From the cell containing the given text, extract its center point as (X, Y) coordinate. 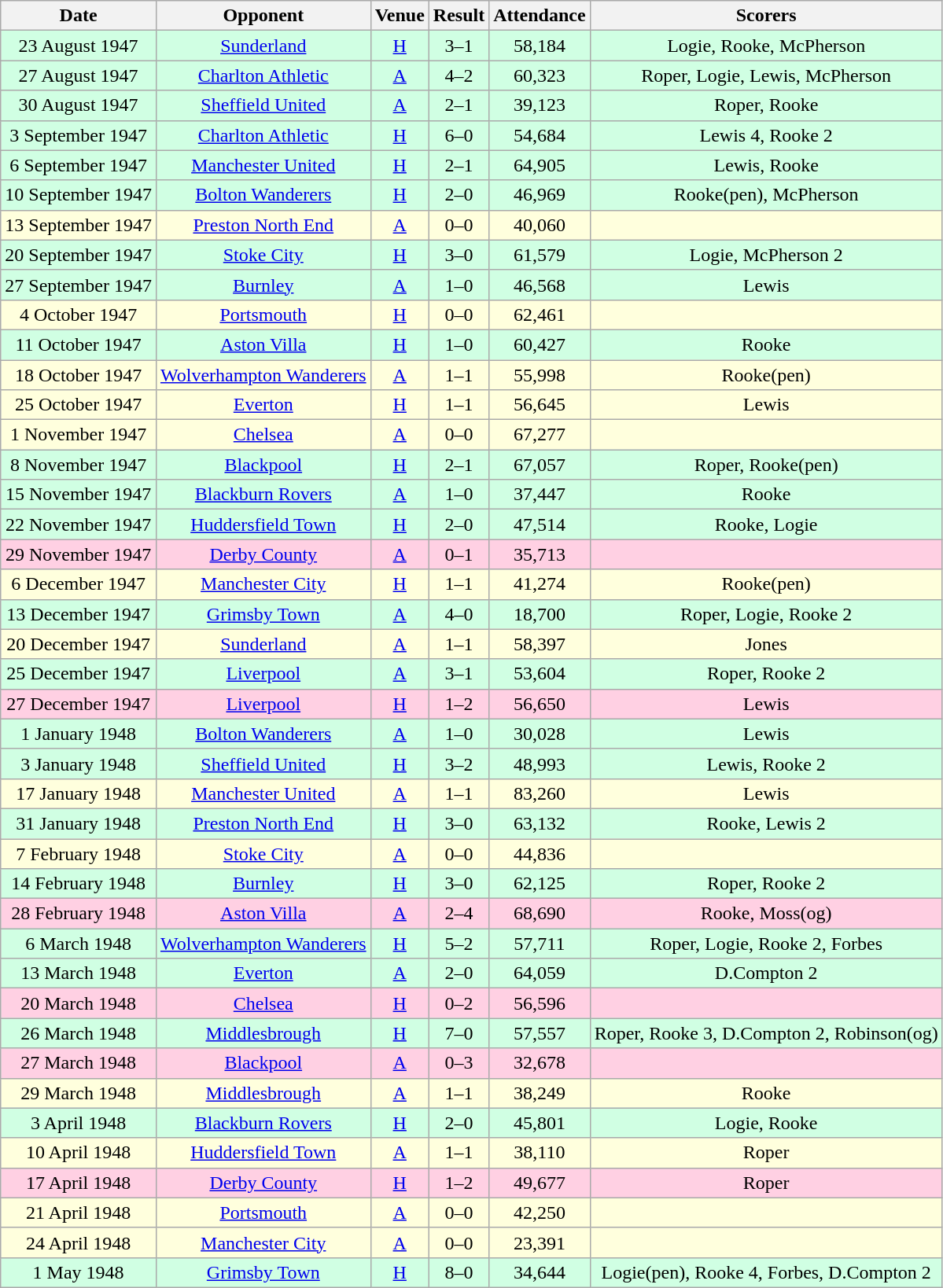
54,684 (540, 135)
Roper, Rooke 3, D.Compton 2, Robinson(og) (766, 1033)
Logie, McPherson 2 (766, 255)
Logie, Rooke (766, 1123)
6 December 1947 (79, 584)
53,604 (540, 674)
Roper, Logie, Lewis, McPherson (766, 75)
8–0 (459, 1272)
Attendance (540, 16)
22 November 1947 (79, 524)
13 March 1948 (79, 973)
37,447 (540, 495)
60,427 (540, 344)
49,677 (540, 1183)
62,125 (540, 884)
Rooke, Moss(og) (766, 914)
1 November 1947 (79, 435)
27 August 1947 (79, 75)
6 March 1948 (79, 944)
27 December 1947 (79, 704)
56,650 (540, 704)
Venue (400, 16)
29 November 1947 (79, 554)
3–2 (459, 764)
0–3 (459, 1063)
18 October 1947 (79, 375)
0–2 (459, 1003)
17 January 1948 (79, 793)
6 September 1947 (79, 165)
40,060 (540, 225)
21 April 1948 (79, 1213)
48,993 (540, 764)
4 October 1947 (79, 315)
30,028 (540, 734)
6–0 (459, 135)
14 February 1948 (79, 884)
62,461 (540, 315)
27 September 1947 (79, 285)
Jones (766, 644)
13 September 1947 (79, 225)
46,568 (540, 285)
20 September 1947 (79, 255)
3 January 1948 (79, 764)
Logie, Rooke, McPherson (766, 46)
2–4 (459, 914)
27 March 1948 (79, 1063)
Logie(pen), Rooke 4, Forbes, D.Compton 2 (766, 1272)
41,274 (540, 584)
Rooke, Lewis 2 (766, 823)
26 March 1948 (79, 1033)
3 September 1947 (79, 135)
20 December 1947 (79, 644)
55,998 (540, 375)
11 October 1947 (79, 344)
3 April 1948 (79, 1123)
Rooke(pen), McPherson (766, 195)
4–0 (459, 614)
18,700 (540, 614)
Roper, Rooke (766, 105)
13 December 1947 (79, 614)
64,905 (540, 165)
67,057 (540, 465)
15 November 1947 (79, 495)
25 December 1947 (79, 674)
Lewis, Rooke (766, 165)
44,836 (540, 853)
58,184 (540, 46)
83,260 (540, 793)
10 April 1948 (79, 1153)
23,391 (540, 1242)
8 November 1947 (79, 465)
63,132 (540, 823)
5–2 (459, 944)
34,644 (540, 1272)
0–1 (459, 554)
Scorers (766, 16)
20 March 1948 (79, 1003)
7–0 (459, 1033)
45,801 (540, 1123)
Roper, Logie, Rooke 2 (766, 614)
1 January 1948 (79, 734)
58,397 (540, 644)
35,713 (540, 554)
57,557 (540, 1033)
Result (459, 16)
Rooke, Logie (766, 524)
67,277 (540, 435)
D.Compton 2 (766, 973)
61,579 (540, 255)
56,596 (540, 1003)
31 January 1948 (79, 823)
57,711 (540, 944)
1 May 1948 (79, 1272)
64,059 (540, 973)
29 March 1948 (79, 1093)
39,123 (540, 105)
42,250 (540, 1213)
30 August 1947 (79, 105)
32,678 (540, 1063)
10 September 1947 (79, 195)
Roper, Logie, Rooke 2, Forbes (766, 944)
7 February 1948 (79, 853)
25 October 1947 (79, 405)
Roper, Rooke(pen) (766, 465)
17 April 1948 (79, 1183)
4–2 (459, 75)
Lewis, Rooke 2 (766, 764)
28 February 1948 (79, 914)
Opponent (263, 16)
46,969 (540, 195)
Lewis 4, Rooke 2 (766, 135)
23 August 1947 (79, 46)
60,323 (540, 75)
Date (79, 16)
47,514 (540, 524)
24 April 1948 (79, 1242)
56,645 (540, 405)
38,110 (540, 1153)
38,249 (540, 1093)
68,690 (540, 914)
